Scan for the cell matching the given text and deliver its (X, Y) coordinate at center. 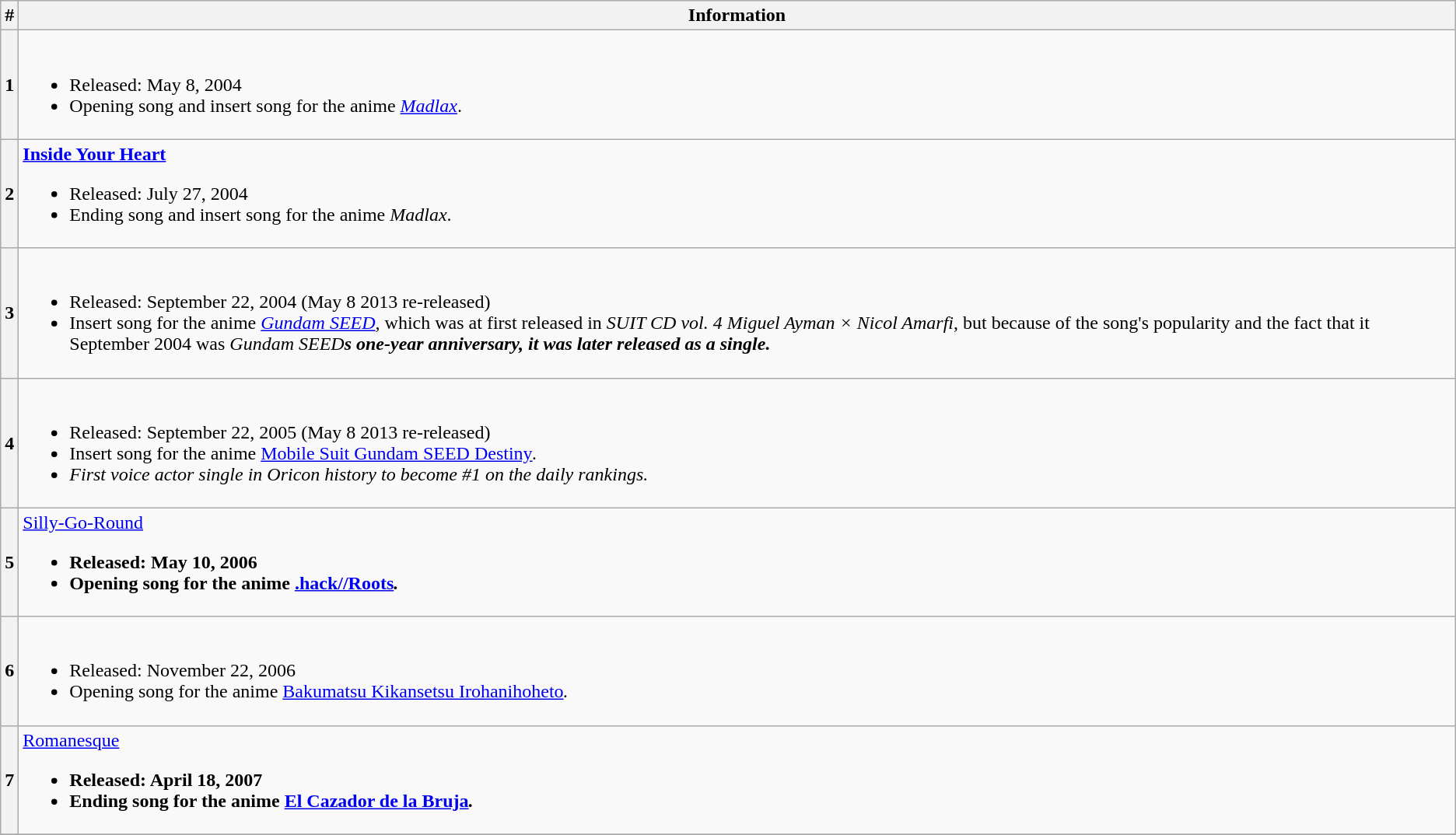
4 (9, 443)
2 (9, 194)
5 (9, 562)
7 (9, 780)
6 (9, 671)
RomanesqueReleased: April 18, 2007Ending song for the anime El Cazador de la Bruja. (737, 780)
Silly-Go-RoundReleased: May 10, 2006Opening song for the anime .hack//Roots. (737, 562)
3 (9, 313)
1 (9, 85)
# (9, 16)
Information (737, 16)
Released: May 8, 2004Opening song and insert song for the anime Madlax. (737, 85)
Inside Your HeartReleased: July 27, 2004Ending song and insert song for the anime Madlax. (737, 194)
Released: November 22, 2006Opening song for the anime Bakumatsu Kikansetsu Irohanihoheto. (737, 671)
